For the text-containing cell, return its midpoint in [x, y] coordinate format. 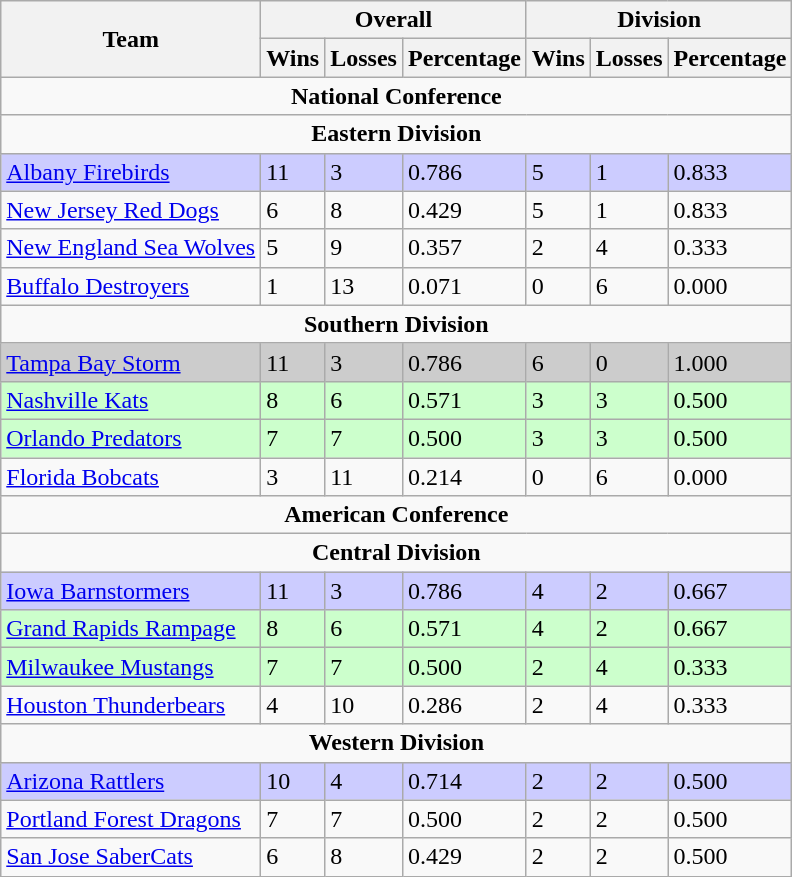
13 [364, 286]
Central Division [396, 553]
0.286 [464, 705]
New England Sea Wolves [131, 248]
9 [364, 248]
0.357 [464, 248]
Team [131, 39]
0.714 [464, 781]
Milwaukee Mustangs [131, 667]
Eastern Division [396, 134]
Orlando Predators [131, 438]
Overall [394, 20]
Buffalo Destroyers [131, 286]
0.071 [464, 286]
San Jose SaberCats [131, 857]
Arizona Rattlers [131, 781]
Grand Rapids Rampage [131, 629]
Division [659, 20]
Florida Bobcats [131, 477]
Iowa Barnstormers [131, 591]
0.214 [464, 477]
Nashville Kats [131, 400]
Western Division [396, 743]
New Jersey Red Dogs [131, 210]
Tampa Bay Storm [131, 362]
Houston Thunderbears [131, 705]
National Conference [396, 96]
Southern Division [396, 324]
Albany Firebirds [131, 172]
American Conference [396, 515]
1.000 [730, 362]
Portland Forest Dragons [131, 819]
